From the cell containing the given text, extract its center point as (x, y) coordinate. 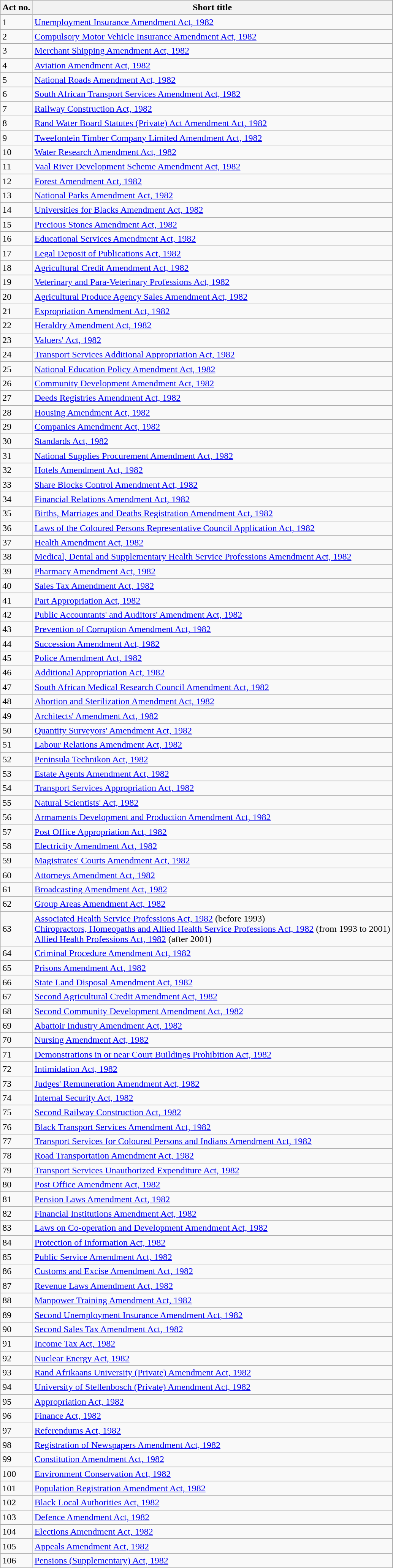
Registration of Newspapers Amendment Act, 1982 (212, 1445)
Black Local Authorities Act, 1982 (212, 1503)
8 (16, 123)
Hotels Amendment Act, 1982 (212, 470)
35 (16, 514)
62 (16, 904)
60 (16, 875)
Environment Conservation Act, 1982 (212, 1474)
Aviation Amendment Act, 1982 (212, 65)
Customs and Excise Amendment Act, 1982 (212, 1271)
Heraldry Amendment Act, 1982 (212, 326)
72 (16, 1069)
105 (16, 1546)
Share Blocks Control Amendment Act, 1982 (212, 485)
Laws on Co-operation and Development Amendment Act, 1982 (212, 1228)
Abattoir Industry Amendment Act, 1982 (212, 1026)
63 (16, 929)
81 (16, 1199)
82 (16, 1214)
Forest Amendment Act, 1982 (212, 181)
101 (16, 1488)
Prisons Amendment Act, 1982 (212, 968)
2 (16, 36)
University of Stellenbosch (Private) Amendment Act, 1982 (212, 1387)
48 (16, 702)
Expropriation Amendment Act, 1982 (212, 311)
103 (16, 1517)
16 (16, 239)
Pension Laws Amendment Act, 1982 (212, 1199)
Post Office Appropriation Act, 1982 (212, 831)
53 (16, 774)
Black Transport Services Amendment Act, 1982 (212, 1127)
77 (16, 1141)
41 (16, 600)
Population Registration Amendment Act, 1982 (212, 1488)
57 (16, 831)
18 (16, 268)
73 (16, 1083)
Labour Relations Amendment Act, 1982 (212, 745)
59 (16, 860)
25 (16, 369)
Sales Tax Amendment Act, 1982 (212, 586)
74 (16, 1098)
Laws of the Coloured Persons Representative Council Application Act, 1982 (212, 528)
Valuers' Act, 1982 (212, 340)
Public Accountants' and Auditors' Amendment Act, 1982 (212, 615)
68 (16, 1011)
28 (16, 412)
58 (16, 846)
39 (16, 571)
75 (16, 1112)
26 (16, 383)
65 (16, 968)
84 (16, 1242)
96 (16, 1416)
Peninsula Technikon Act, 1982 (212, 759)
45 (16, 658)
Appeals Amendment Act, 1982 (212, 1546)
70 (16, 1040)
Broadcasting Amendment Act, 1982 (212, 890)
Agricultural Produce Agency Sales Amendment Act, 1982 (212, 297)
Short title (212, 8)
15 (16, 224)
6 (16, 94)
38 (16, 557)
Income Tax Act, 1982 (212, 1344)
State Land Disposal Amendment Act, 1982 (212, 982)
Protection of Information Act, 1982 (212, 1242)
34 (16, 499)
100 (16, 1474)
Intimidation Act, 1982 (212, 1069)
99 (16, 1459)
Part Appropriation Act, 1982 (212, 600)
Architects' Amendment Act, 1982 (212, 716)
Elections Amendment Act, 1982 (212, 1532)
4 (16, 65)
64 (16, 953)
National Parks Amendment Act, 1982 (212, 196)
19 (16, 282)
Health Amendment Act, 1982 (212, 542)
91 (16, 1344)
Armaments Development and Production Amendment Act, 1982 (212, 817)
Revenue Laws Amendment Act, 1982 (212, 1286)
10 (16, 152)
Defence Amendment Act, 1982 (212, 1517)
71 (16, 1054)
Electricity Amendment Act, 1982 (212, 846)
South African Transport Services Amendment Act, 1982 (212, 94)
76 (16, 1127)
Transport Services Additional Appropriation Act, 1982 (212, 354)
Educational Services Amendment Act, 1982 (212, 239)
93 (16, 1373)
Prevention of Corruption Amendment Act, 1982 (212, 629)
Succession Amendment Act, 1982 (212, 644)
31 (16, 456)
Natural Scientists' Act, 1982 (212, 803)
National Supplies Procurement Amendment Act, 1982 (212, 456)
85 (16, 1257)
94 (16, 1387)
29 (16, 427)
61 (16, 890)
42 (16, 615)
Constitution Amendment Act, 1982 (212, 1459)
83 (16, 1228)
12 (16, 181)
55 (16, 803)
Transport Services for Coloured Persons and Indians Amendment Act, 1982 (212, 1141)
69 (16, 1026)
South African Medical Research Council Amendment Act, 1982 (212, 687)
Transport Services Unauthorized Expenditure Act, 1982 (212, 1170)
Financial Institutions Amendment Act, 1982 (212, 1214)
17 (16, 253)
7 (16, 109)
Additional Appropriation Act, 1982 (212, 673)
Water Research Amendment Act, 1982 (212, 152)
Precious Stones Amendment Act, 1982 (212, 224)
87 (16, 1286)
Standards Act, 1982 (212, 441)
3 (16, 51)
24 (16, 354)
Referendums Act, 1982 (212, 1430)
Rand Afrikaans University (Private) Amendment Act, 1982 (212, 1373)
80 (16, 1185)
90 (16, 1329)
33 (16, 485)
13 (16, 196)
88 (16, 1300)
36 (16, 528)
Agricultural Credit Amendment Act, 1982 (212, 268)
Internal Security Act, 1982 (212, 1098)
Railway Construction Act, 1982 (212, 109)
102 (16, 1503)
Financial Relations Amendment Act, 1982 (212, 499)
27 (16, 398)
21 (16, 311)
Group Areas Amendment Act, 1982 (212, 904)
Nursing Amendment Act, 1982 (212, 1040)
54 (16, 788)
67 (16, 997)
Road Transportation Amendment Act, 1982 (212, 1156)
22 (16, 326)
Transport Services Appropriation Act, 1982 (212, 788)
Nuclear Energy Act, 1982 (212, 1358)
Merchant Shipping Amendment Act, 1982 (212, 51)
Unemployment Insurance Amendment Act, 1982 (212, 22)
1 (16, 22)
14 (16, 210)
Vaal River Development Scheme Amendment Act, 1982 (212, 166)
Legal Deposit of Publications Act, 1982 (212, 253)
Public Service Amendment Act, 1982 (212, 1257)
104 (16, 1532)
106 (16, 1560)
20 (16, 297)
Births, Marriages and Deaths Registration Amendment Act, 1982 (212, 514)
Appropriation Act, 1982 (212, 1402)
Post Office Amendment Act, 1982 (212, 1185)
Universities for Blacks Amendment Act, 1982 (212, 210)
40 (16, 586)
46 (16, 673)
37 (16, 542)
Housing Amendment Act, 1982 (212, 412)
Rand Water Board Statutes (Private) Act Amendment Act, 1982 (212, 123)
Second Sales Tax Amendment Act, 1982 (212, 1329)
Second Community Development Amendment Act, 1982 (212, 1011)
Act no. (16, 8)
Second Railway Construction Act, 1982 (212, 1112)
47 (16, 687)
Attorneys Amendment Act, 1982 (212, 875)
Manpower Training Amendment Act, 1982 (212, 1300)
Magistrates' Courts Amendment Act, 1982 (212, 860)
Veterinary and Para-Veterinary Professions Act, 1982 (212, 282)
Companies Amendment Act, 1982 (212, 427)
49 (16, 716)
Deeds Registries Amendment Act, 1982 (212, 398)
Second Agricultural Credit Amendment Act, 1982 (212, 997)
Compulsory Motor Vehicle Insurance Amendment Act, 1982 (212, 36)
86 (16, 1271)
9 (16, 138)
97 (16, 1430)
98 (16, 1445)
5 (16, 80)
Community Development Amendment Act, 1982 (212, 383)
92 (16, 1358)
51 (16, 745)
44 (16, 644)
50 (16, 730)
Pensions (Supplementary) Act, 1982 (212, 1560)
Abortion and Sterilization Amendment Act, 1982 (212, 702)
56 (16, 817)
Tweefontein Timber Company Limited Amendment Act, 1982 (212, 138)
23 (16, 340)
89 (16, 1315)
Police Amendment Act, 1982 (212, 658)
66 (16, 982)
Pharmacy Amendment Act, 1982 (212, 571)
32 (16, 470)
Quantity Surveyors' Amendment Act, 1982 (212, 730)
Finance Act, 1982 (212, 1416)
52 (16, 759)
43 (16, 629)
Second Unemployment Insurance Amendment Act, 1982 (212, 1315)
Criminal Procedure Amendment Act, 1982 (212, 953)
95 (16, 1402)
Judges' Remuneration Amendment Act, 1982 (212, 1083)
78 (16, 1156)
Estate Agents Amendment Act, 1982 (212, 774)
11 (16, 166)
Medical, Dental and Supplementary Health Service Professions Amendment Act, 1982 (212, 557)
National Roads Amendment Act, 1982 (212, 80)
National Education Policy Amendment Act, 1982 (212, 369)
79 (16, 1170)
30 (16, 441)
Demonstrations in or near Court Buildings Prohibition Act, 1982 (212, 1054)
